Detect which cell encompasses the target text, then output its [X, Y] center coordinate. 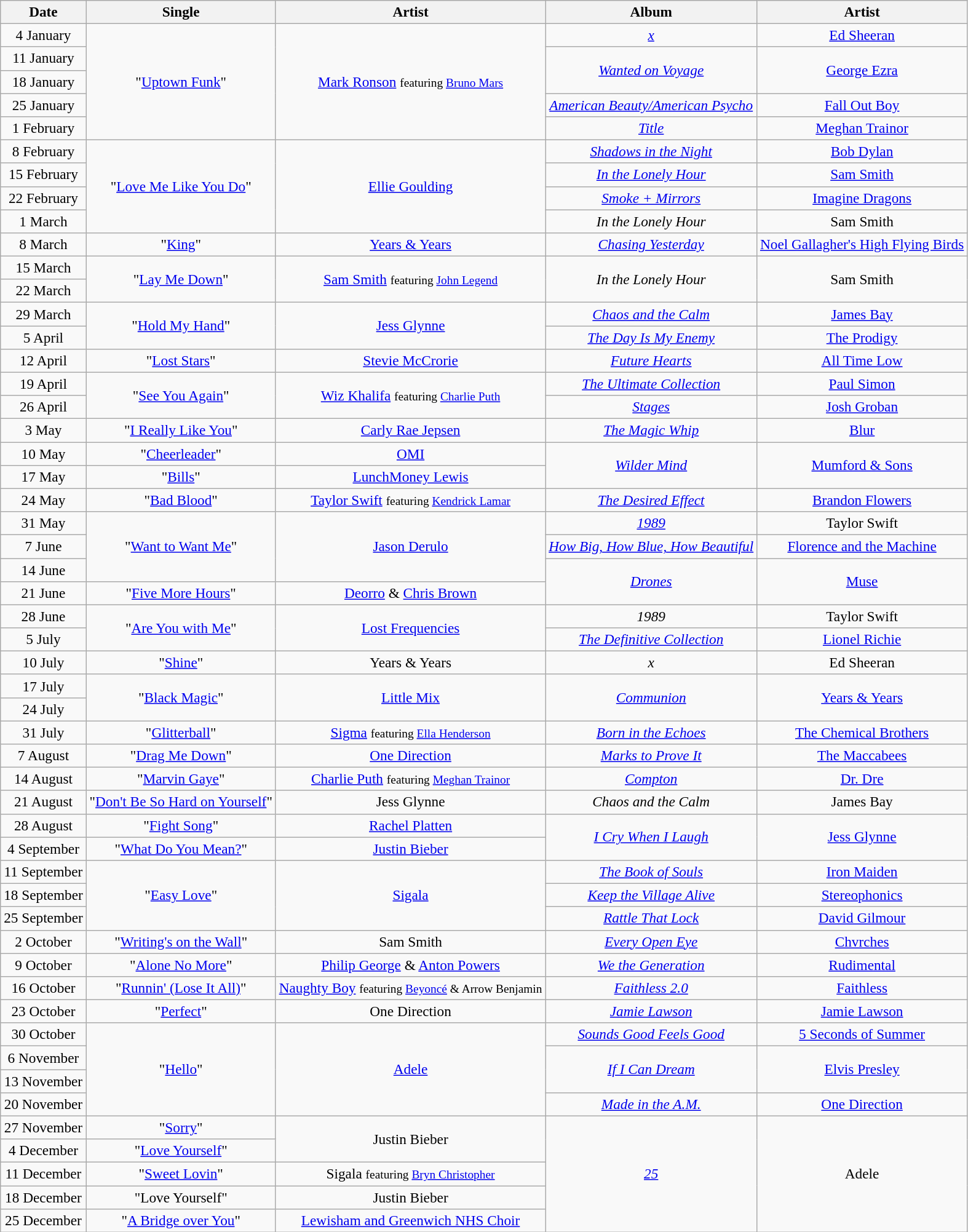
30 October [43, 1035]
The Book of Souls [651, 872]
31 May [43, 523]
15 March [43, 268]
Wilder Mind [651, 465]
Wanted on Voyage [651, 70]
18 September [43, 895]
"Bills" [181, 477]
I Cry When I Laugh [651, 837]
18 January [43, 82]
"Sorry" [181, 1127]
Carly Rae Jepsen [411, 430]
"Love Me Like You Do" [181, 186]
George Ezra [862, 70]
13 November [43, 1081]
"Writing's on the Wall" [181, 942]
Elvis Presley [862, 1069]
Charlie Puth featuring Meghan Trainor [411, 779]
Born in the Echoes [651, 732]
16 October [43, 988]
17 May [43, 477]
Naughty Boy featuring Beyoncé & Arrow Benjamin [411, 988]
Marks to Prove It [651, 755]
11 December [43, 1174]
Ellie Goulding [411, 186]
Sigala [411, 894]
Made in the A.M. [651, 1104]
"Easy Love" [181, 894]
"Glitterball" [181, 732]
Keep the Village Alive [651, 895]
1 February [43, 128]
Sigala featuring Bryn Christopher [411, 1174]
29 March [43, 314]
11 January [43, 58]
31 July [43, 732]
Stevie McCrorie [411, 360]
Smoke + Mirrors [651, 198]
"Sweet Lovin" [181, 1174]
5 July [43, 639]
"See You Again" [181, 395]
18 December [43, 1197]
The Prodigy [862, 337]
17 July [43, 686]
Date [43, 12]
2 October [43, 942]
Bob Dylan [862, 151]
7 August [43, 755]
We the Generation [651, 964]
Every Open Eye [651, 942]
Sounds Good Feels Good [651, 1035]
8 March [43, 244]
Rudimental [862, 964]
Little Mix [411, 697]
David Gilmour [862, 918]
Chasing Yesterday [651, 244]
"Hello" [181, 1069]
"Bad Blood" [181, 500]
Wiz Khalifa featuring Charlie Puth [411, 395]
28 June [43, 616]
26 April [43, 407]
Shadows in the Night [651, 151]
"Shine" [181, 662]
25 [651, 1174]
Muse [862, 581]
"Lay Me Down" [181, 279]
27 November [43, 1127]
3 May [43, 430]
8 February [43, 151]
25 September [43, 918]
If I Can Dream [651, 1069]
14 June [43, 570]
LunchMoney Lewis [411, 477]
12 April [43, 360]
1 March [43, 221]
"Cheerleader" [181, 453]
The Maccabees [862, 755]
Chvrches [862, 942]
25 January [43, 105]
Album [651, 12]
"Drag Me Down" [181, 755]
How Big, How Blue, How Beautiful [651, 546]
10 July [43, 662]
Philip George & Anton Powers [411, 964]
4 September [43, 848]
Mumford & Sons [862, 465]
Paul Simon [862, 384]
Iron Maiden [862, 872]
Drones [651, 581]
All Time Low [862, 360]
Imagine Dragons [862, 198]
4 December [43, 1151]
"Fight Song" [181, 825]
The Desired Effect [651, 500]
"Don't Be So Hard on Yourself" [181, 802]
6 November [43, 1057]
Title [651, 128]
Faithless 2.0 [651, 988]
"Runnin' (Lose It All)" [181, 988]
Blur [862, 430]
OMI [411, 453]
5 April [43, 337]
Sigma featuring Ella Henderson [411, 732]
28 August [43, 825]
Single [181, 12]
American Beauty/American Psycho [651, 105]
22 March [43, 291]
"Uptown Funk" [181, 81]
Deorro & Chris Brown [411, 593]
"Perfect" [181, 1011]
Faithless [862, 988]
"Are You with Me" [181, 628]
Stages [651, 407]
Rattle That Lock [651, 918]
21 June [43, 593]
"Hold My Hand" [181, 325]
10 May [43, 453]
4 January [43, 35]
24 May [43, 500]
Lewisham and Greenwich NHS Choir [411, 1220]
Dr. Dre [862, 779]
"Black Magic" [181, 697]
Stereophonics [862, 895]
Mark Ronson featuring Bruno Mars [411, 81]
The Chemical Brothers [862, 732]
The Day Is My Enemy [651, 337]
11 September [43, 872]
"What Do You Mean?" [181, 848]
25 December [43, 1220]
19 April [43, 384]
Sam Smith featuring John Legend [411, 279]
"A Bridge over You" [181, 1220]
20 November [43, 1104]
Jason Derulo [411, 546]
The Definitive Collection [651, 639]
"Want to Want Me" [181, 546]
22 February [43, 198]
Rachel Platten [411, 825]
"Marvin Gaye" [181, 779]
Josh Groban [862, 407]
"I Really Like You" [181, 430]
7 June [43, 546]
The Magic Whip [651, 430]
The Ultimate Collection [651, 384]
Fall Out Boy [862, 105]
Lost Frequencies [411, 628]
Communion [651, 697]
21 August [43, 802]
Compton [651, 779]
Lionel Richie [862, 639]
"Alone No More" [181, 964]
Future Hearts [651, 360]
Noel Gallagher's High Flying Birds [862, 244]
15 February [43, 175]
"King" [181, 244]
23 October [43, 1011]
9 October [43, 964]
Brandon Flowers [862, 500]
Meghan Trainor [862, 128]
Taylor Swift featuring Kendrick Lamar [411, 500]
"Five More Hours" [181, 593]
Florence and the Machine [862, 546]
14 August [43, 779]
"Lost Stars" [181, 360]
24 July [43, 709]
5 Seconds of Summer [862, 1035]
